Output the [x, y] coordinate of the center of the cell containing the given text.  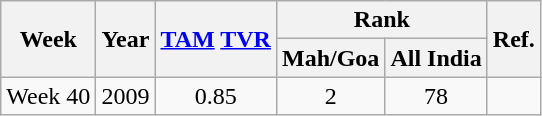
Mah/Goa [330, 58]
TAM TVR [216, 39]
Ref. [514, 39]
Week [48, 39]
Year [126, 39]
All India [436, 58]
Week 40 [48, 96]
0.85 [216, 96]
2 [330, 96]
2009 [126, 96]
Rank [382, 20]
78 [436, 96]
